Find where the given text appears and provide that cell's center as [x, y] coordinate. 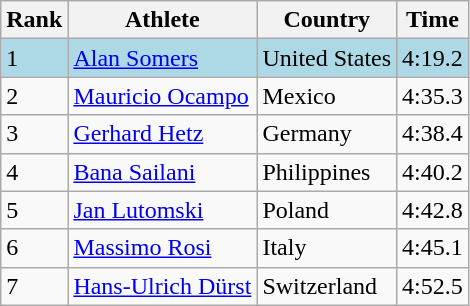
Germany [327, 134]
5 [34, 210]
Time [433, 20]
1 [34, 58]
Philippines [327, 172]
4:35.3 [433, 96]
Switzerland [327, 286]
Country [327, 20]
Italy [327, 248]
Alan Somers [162, 58]
4:19.2 [433, 58]
Jan Lutomski [162, 210]
4 [34, 172]
United States [327, 58]
Poland [327, 210]
Athlete [162, 20]
6 [34, 248]
4:42.8 [433, 210]
4:45.1 [433, 248]
Mauricio Ocampo [162, 96]
Massimo Rosi [162, 248]
4:40.2 [433, 172]
Hans-Ulrich Dürst [162, 286]
3 [34, 134]
7 [34, 286]
4:52.5 [433, 286]
2 [34, 96]
4:38.4 [433, 134]
Rank [34, 20]
Bana Sailani [162, 172]
Mexico [327, 96]
Gerhard Hetz [162, 134]
